Return (x, y) of the center of cell containing provided text 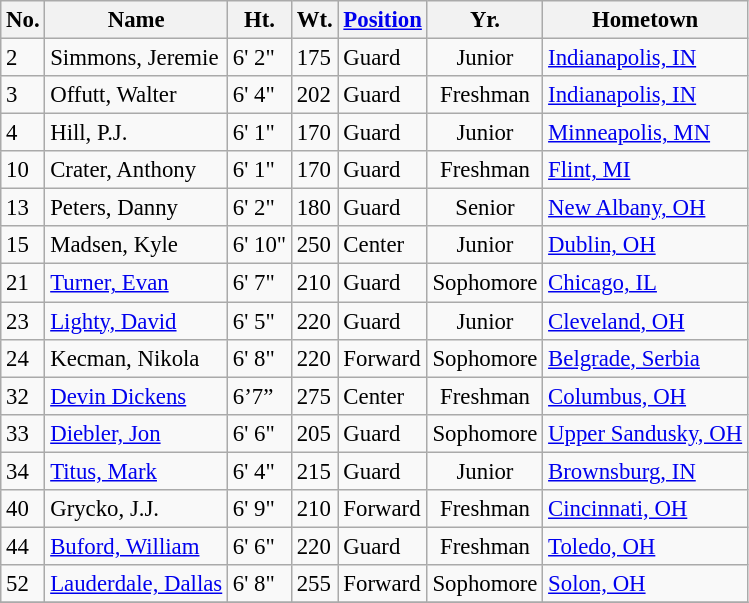
Columbus, OH (646, 396)
180 (314, 208)
New Albany, OH (646, 208)
33 (23, 433)
Senior (485, 208)
44 (23, 546)
215 (314, 471)
No. (23, 20)
6’7” (260, 396)
275 (314, 396)
Peters, Danny (136, 208)
Grycko, J.J. (136, 509)
6' 5" (260, 321)
Position (382, 20)
6' 10" (260, 245)
175 (314, 58)
52 (23, 584)
Lauderdale, Dallas (136, 584)
24 (23, 358)
Kecman, Nikola (136, 358)
2 (23, 58)
Cincinnati, OH (646, 509)
Brownsburg, IN (646, 471)
Minneapolis, MN (646, 133)
Chicago, IL (646, 283)
Offutt, Walter (136, 95)
Name (136, 20)
Madsen, Kyle (136, 245)
250 (314, 245)
Yr. (485, 20)
10 (23, 170)
4 (23, 133)
32 (23, 396)
Wt. (314, 20)
Diebler, Jon (136, 433)
Devin Dickens (136, 396)
13 (23, 208)
Cleveland, OH (646, 321)
6' 7" (260, 283)
23 (23, 321)
Hill, P.J. (136, 133)
Ht. (260, 20)
21 (23, 283)
255 (314, 584)
3 (23, 95)
Belgrade, Serbia (646, 358)
Crater, Anthony (136, 170)
Hometown (646, 20)
Turner, Evan (136, 283)
6' 9" (260, 509)
Buford, William (136, 546)
Dublin, OH (646, 245)
34 (23, 471)
15 (23, 245)
205 (314, 433)
Flint, MI (646, 170)
Simmons, Jeremie (136, 58)
Solon, OH (646, 584)
Lighty, David (136, 321)
202 (314, 95)
Titus, Mark (136, 471)
40 (23, 509)
Toledo, OH (646, 546)
Upper Sandusky, OH (646, 433)
